From the cell containing the given text, extract its center point as (X, Y) coordinate. 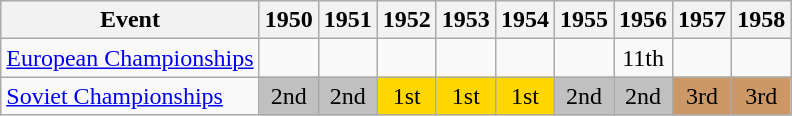
1957 (702, 20)
1954 (524, 20)
1951 (348, 20)
1952 (406, 20)
1955 (584, 20)
European Championships (130, 58)
11th (644, 58)
1958 (762, 20)
1956 (644, 20)
1950 (288, 20)
1953 (466, 20)
Event (130, 20)
Soviet Championships (130, 96)
